Extract the (x, y) coordinate from the center of the cell holding the provided text.  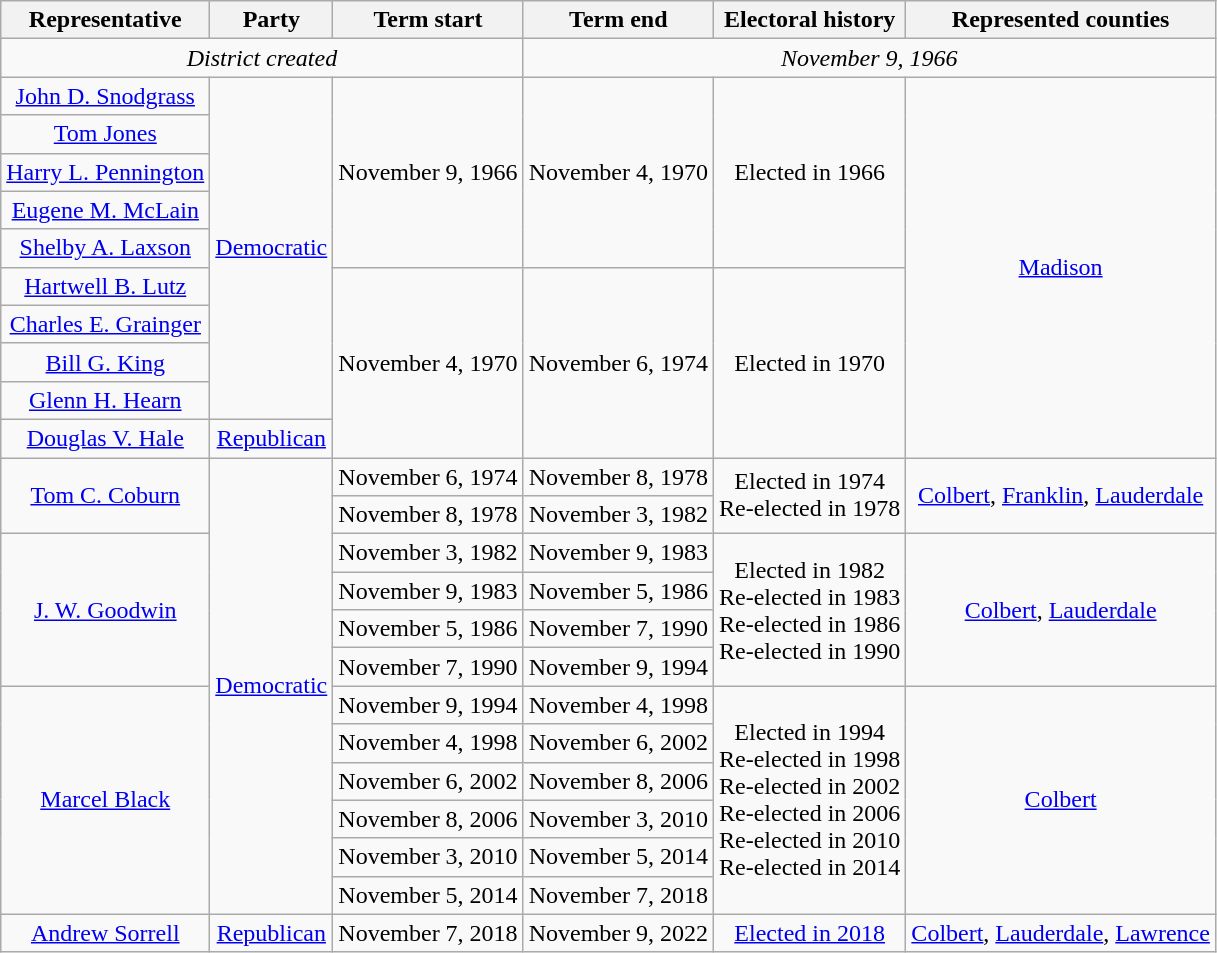
Charles E. Grainger (106, 324)
Party (272, 20)
Term end (618, 20)
Elected in 1966 (810, 172)
Represented counties (1061, 20)
Elected in 2018 (810, 933)
Eugene M. McLain (106, 210)
Electoral history (810, 20)
District created (262, 58)
Andrew Sorrell (106, 933)
Elected in 1970 (810, 362)
Colbert (1061, 800)
Tom C. Coburn (106, 496)
Colbert, Franklin, Lauderdale (1061, 496)
J. W. Goodwin (106, 610)
Madison (1061, 268)
Elected in 1974Re-elected in 1978 (810, 496)
Colbert, Lauderdale, Lawrence (1061, 933)
Elected in 1994Re-elected in 1998Re-elected in 2002Re-elected in 2006Re-elected in 2010Re-elected in 2014 (810, 800)
Douglas V. Hale (106, 438)
Hartwell B. Lutz (106, 286)
Tom Jones (106, 134)
Shelby A. Laxson (106, 248)
Colbert, Lauderdale (1061, 610)
Bill G. King (106, 362)
November 9, 2022 (618, 933)
Representative (106, 20)
Elected in 1982Re-elected in 1983Re-elected in 1986Re-elected in 1990 (810, 610)
Glenn H. Hearn (106, 400)
Harry L. Pennington (106, 172)
John D. Snodgrass (106, 96)
Term start (428, 20)
Marcel Black (106, 800)
